Search for the cell housing the specified text and yield its [x, y] center coordinate. 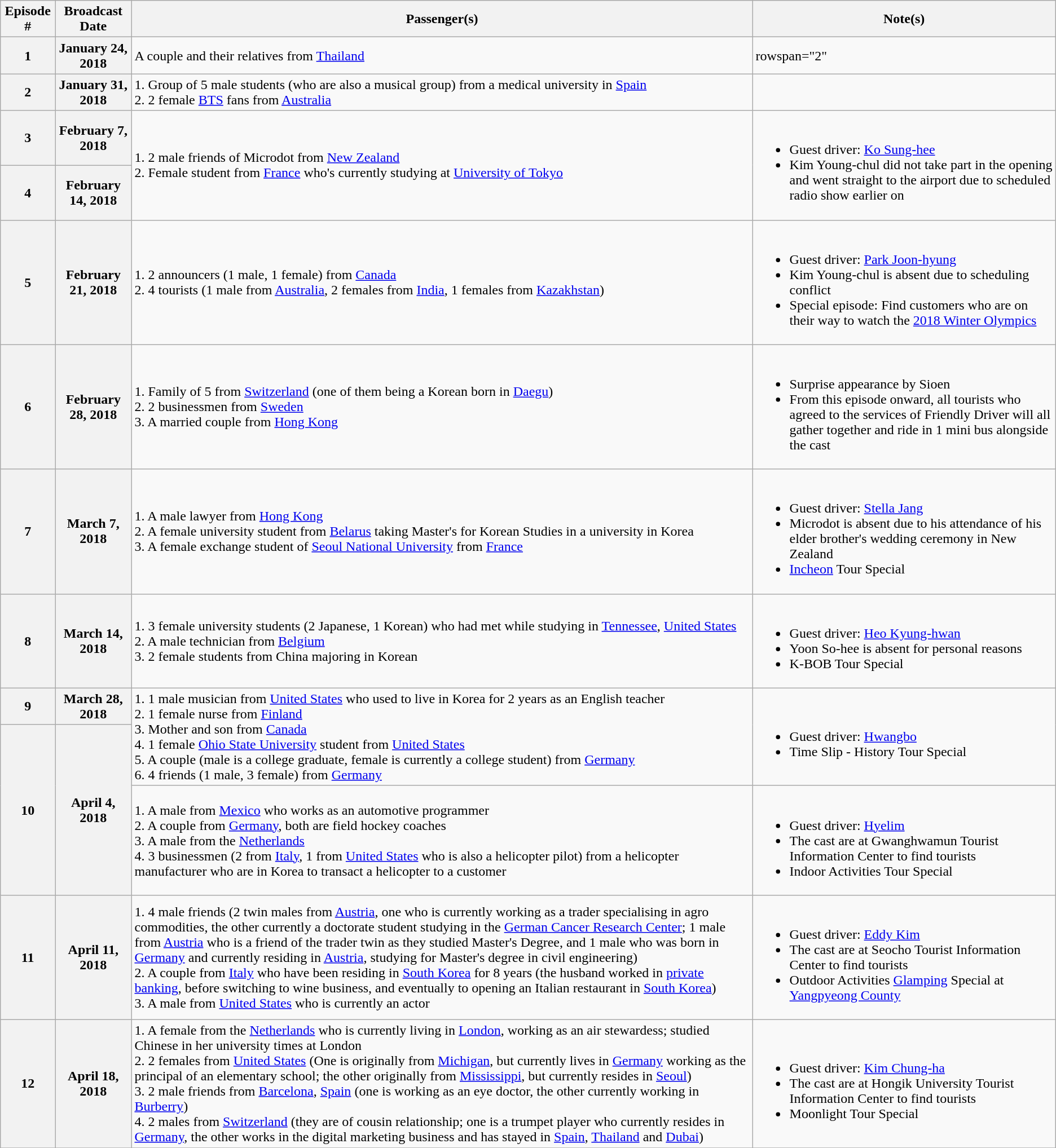
Guest driver: Kim Chung-haThe cast are at Hongik University Tourist Information Center to find touristsMoonlight Tour Special [904, 1084]
Broadcast Date [94, 19]
January 24, 2018 [94, 55]
Guest driver: HwangboTime Slip - History Tour Special [904, 736]
Note(s) [904, 19]
Guest driver: Eddy KimThe cast are at Seocho Tourist Information Center to find touristsOutdoor Activities Glamping Special at Yangpyeong County [904, 957]
March 14, 2018 [94, 641]
9 [28, 706]
Episode # [28, 19]
February 21, 2018 [94, 282]
rowspan="2" [904, 55]
5 [28, 282]
6 [28, 407]
February 14, 2018 [94, 193]
1. Group of 5 male students (who are also a musical group) from a medical university in Spain2. 2 female BTS fans from Australia [442, 92]
Guest driver: Ko Sung-heeKim Young-chul did not take part in the opening and went straight to the airport due to scheduled radio show earlier on [904, 165]
4 [28, 193]
1. Family of 5 from Switzerland (one of them being a Korean born in Daegu)2. 2 businessmen from Sweden3. A married couple from Hong Kong [442, 407]
February 7, 2018 [94, 138]
Guest driver: Heo Kyung-hwanYoon So-hee is absent for personal reasonsK-BOB Tour Special [904, 641]
Passenger(s) [442, 19]
1. 2 announcers (1 male, 1 female) from Canada2. 4 tourists (1 male from Australia, 2 females from India, 1 females from Kazakhstan) [442, 282]
Guest driver: HyelimThe cast are at Gwanghwamun Tourist Information Center to find touristsIndoor Activities Tour Special [904, 840]
March 7, 2018 [94, 531]
10 [28, 810]
7 [28, 531]
1 [28, 55]
A couple and their relatives from Thailand [442, 55]
12 [28, 1084]
April 11, 2018 [94, 957]
11 [28, 957]
3 [28, 138]
March 28, 2018 [94, 706]
Guest driver: Stella JangMicrodot is absent due to his attendance of his elder brother's wedding ceremony in New ZealandIncheon Tour Special [904, 531]
8 [28, 641]
2 [28, 92]
April 4, 2018 [94, 810]
1. 2 male friends of Microdot from New Zealand2. Female student from France who's currently studying at University of Tokyo [442, 165]
April 18, 2018 [94, 1084]
February 28, 2018 [94, 407]
January 31, 2018 [94, 92]
